From the cell containing the given text, extract its center point as [X, Y] coordinate. 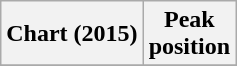
Chart (2015) [72, 34]
Peakposition [189, 34]
